Scan for the cell matching the given text and deliver its [x, y] coordinate at center. 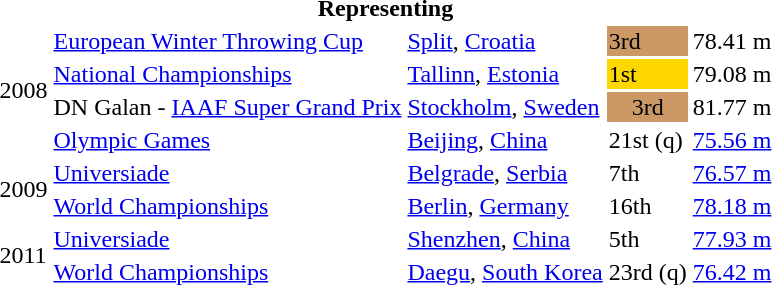
DN Galan - IAAF Super Grand Prix [228, 107]
Stockholm, Sweden [505, 107]
Split, Croatia [505, 41]
Beijing, China [505, 140]
1st [648, 74]
16th [648, 206]
Shenzhen, China [505, 239]
European Winter Throwing Cup [228, 41]
7th [648, 173]
5th [648, 239]
Belgrade, Serbia [505, 173]
Olympic Games [228, 140]
Berlin, Germany [505, 206]
World Championships [228, 206]
21st (q) [648, 140]
National Championships [228, 74]
Tallinn, Estonia [505, 74]
